Identify which cell holds the provided text, then report its [x, y] central coordinate. 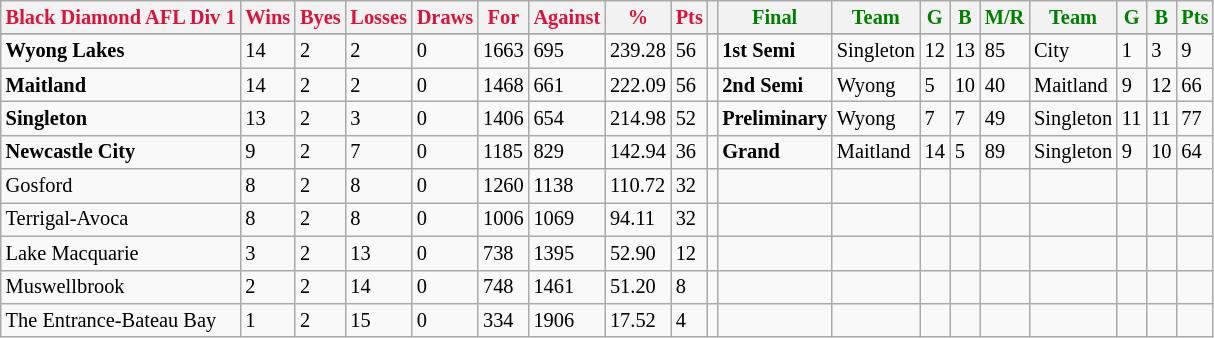
142.94 [638, 152]
Preliminary [774, 118]
661 [568, 85]
695 [568, 51]
1461 [568, 287]
Wins [268, 17]
Grand [774, 152]
Losses [378, 17]
15 [378, 320]
Against [568, 17]
1468 [503, 85]
1663 [503, 51]
Muswellbrook [121, 287]
% [638, 17]
Gosford [121, 186]
1st Semi [774, 51]
94.11 [638, 219]
1906 [568, 320]
52.90 [638, 253]
1006 [503, 219]
239.28 [638, 51]
654 [568, 118]
66 [1194, 85]
Final [774, 17]
214.98 [638, 118]
M/R [1004, 17]
748 [503, 287]
738 [503, 253]
Terrigal-Avoca [121, 219]
1395 [568, 253]
2nd Semi [774, 85]
Black Diamond AFL Div 1 [121, 17]
1138 [568, 186]
1185 [503, 152]
1406 [503, 118]
The Entrance-Bateau Bay [121, 320]
85 [1004, 51]
1260 [503, 186]
89 [1004, 152]
222.09 [638, 85]
40 [1004, 85]
334 [503, 320]
City [1073, 51]
17.52 [638, 320]
51.20 [638, 287]
Draws [445, 17]
36 [690, 152]
1069 [568, 219]
77 [1194, 118]
Newcastle City [121, 152]
For [503, 17]
Byes [320, 17]
49 [1004, 118]
829 [568, 152]
52 [690, 118]
4 [690, 320]
64 [1194, 152]
Wyong Lakes [121, 51]
Lake Macquarie [121, 253]
110.72 [638, 186]
